Provide the [X, Y] coordinate of the cell's center where the given text is located.  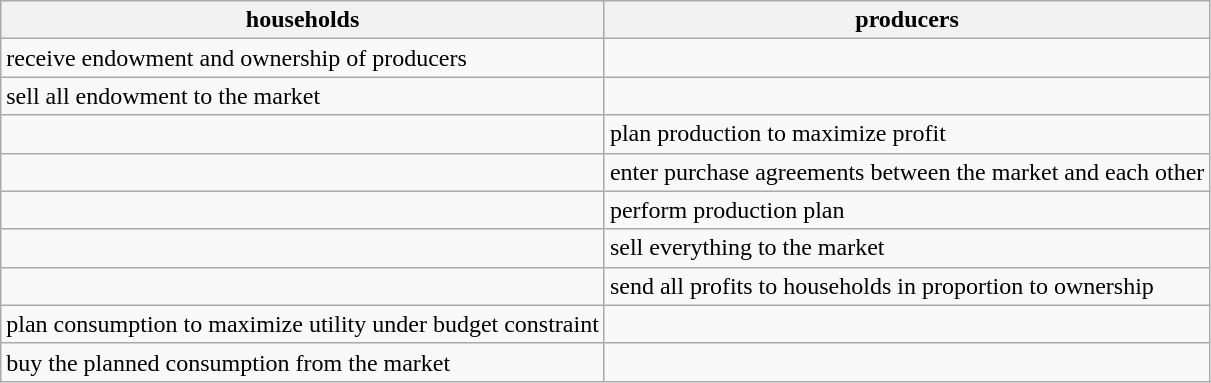
plan production to maximize profit [906, 134]
sell all endowment to the market [303, 96]
enter purchase agreements between the market and each other [906, 172]
producers [906, 20]
sell everything to the market [906, 248]
perform production plan [906, 210]
receive endowment and ownership of producers [303, 58]
plan consumption to maximize utility under budget constraint [303, 324]
send all profits to households in proportion to ownership [906, 286]
households [303, 20]
buy the planned consumption from the market [303, 362]
